Return [X, Y] of the center of cell containing provided text 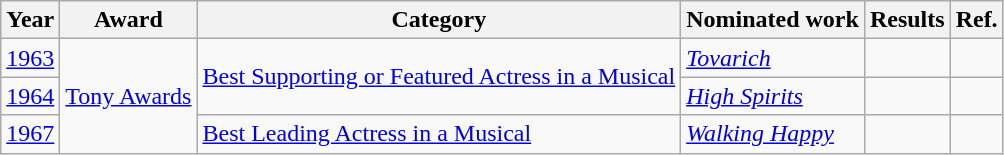
Nominated work [773, 20]
High Spirits [773, 96]
Category [439, 20]
Results [907, 20]
Best Supporting or Featured Actress in a Musical [439, 77]
Ref. [976, 20]
1967 [30, 134]
1964 [30, 96]
Tony Awards [128, 96]
Year [30, 20]
Tovarich [773, 58]
Walking Happy [773, 134]
Best Leading Actress in a Musical [439, 134]
1963 [30, 58]
Award [128, 20]
